Locate the cell with the specified text and output its (X, Y) center coordinate. 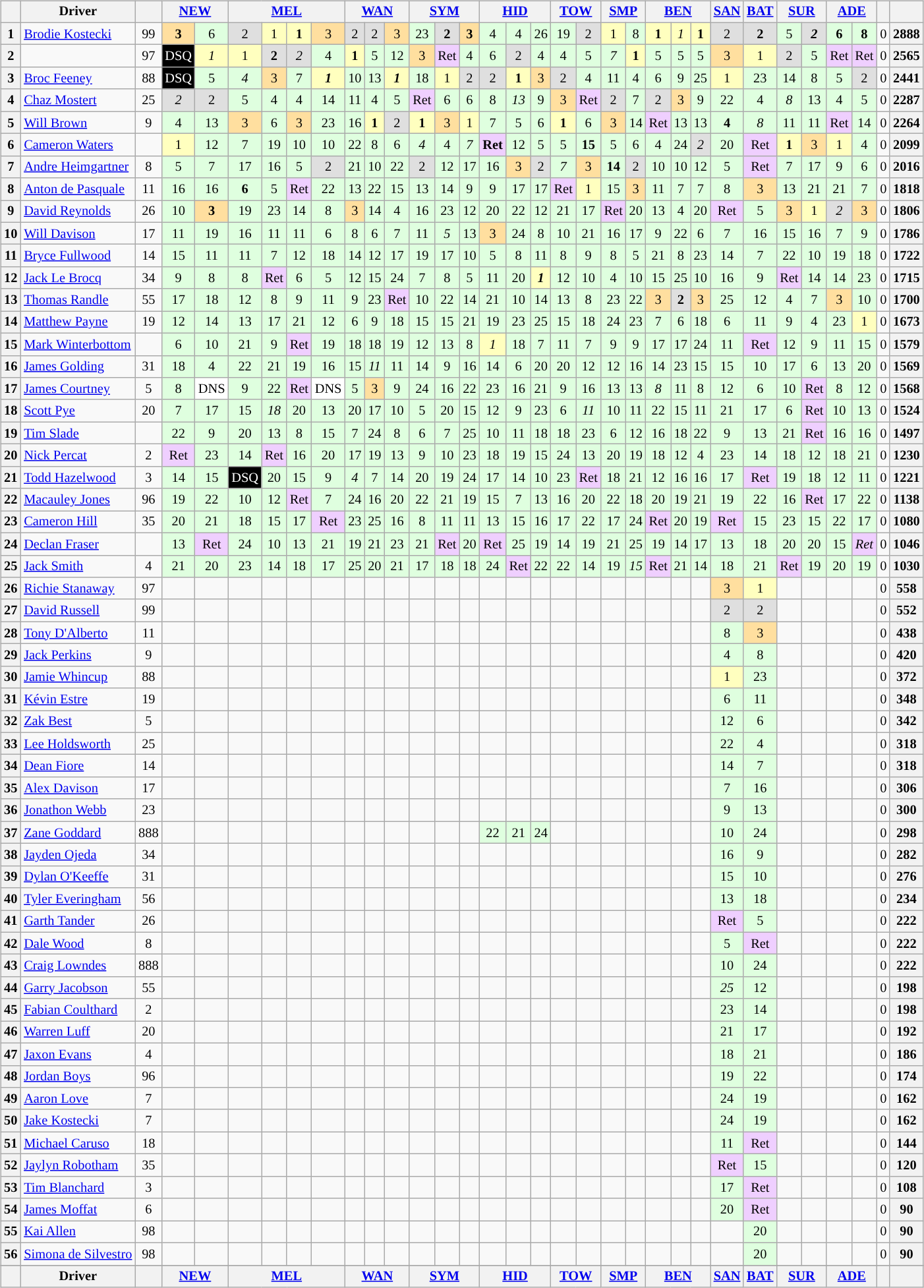
49 (11, 1099)
1030 (906, 566)
David Reynolds (78, 212)
306 (906, 788)
1786 (906, 233)
Jack Le Brocq (78, 278)
Will Davison (78, 233)
144 (906, 1143)
234 (906, 899)
Zane Goddard (78, 833)
348 (906, 699)
282 (906, 855)
James Moffat (78, 1210)
32 (11, 722)
David Russell (78, 610)
Bryce Fullwood (78, 256)
1524 (906, 411)
28 (11, 633)
33 (11, 744)
Cameron Waters (78, 145)
186 (906, 1054)
276 (906, 877)
Tyler Everingham (78, 899)
300 (906, 810)
37 (11, 833)
Aaron Love (78, 1099)
Cameron Hill (78, 522)
Scott Pye (78, 411)
Brodie Kostecki (78, 34)
1806 (906, 212)
40 (11, 899)
108 (906, 1187)
1221 (906, 477)
2888 (906, 34)
Fabian Coulthard (78, 1010)
Kévin Estre (78, 699)
Broc Feeney (78, 78)
53 (11, 1187)
Alex Davison (78, 788)
James Courtney (78, 389)
Dylan O'Keeffe (78, 877)
48 (11, 1076)
Chaz Mostert (78, 100)
Garth Tander (78, 922)
Jonathon Webb (78, 810)
372 (906, 677)
2565 (906, 56)
Jamie Whincup (78, 677)
50 (11, 1121)
420 (906, 655)
42 (11, 943)
1569 (906, 366)
54 (11, 1210)
2016 (906, 167)
Tony D'Alberto (78, 633)
38 (11, 855)
39 (11, 877)
Craig Lowndes (78, 966)
Dale Wood (78, 943)
Jayden Ojeda (78, 855)
1579 (906, 344)
James Golding (78, 366)
51 (11, 1143)
Jack Perkins (78, 655)
552 (906, 610)
Kai Allen (78, 1232)
36 (11, 810)
Thomas Randle (78, 300)
Todd Hazelwood (78, 477)
1673 (906, 322)
Jake Kostecki (78, 1121)
45 (11, 1010)
Jack Smith (78, 566)
Anton de Pasquale (78, 189)
1497 (906, 433)
Jaxon Evans (78, 1054)
Andre Heimgartner (78, 167)
Nick Percat (78, 455)
Zak Best (78, 722)
27 (11, 610)
Matthew Payne (78, 322)
Jaylyn Robotham (78, 1165)
Warren Luff (78, 1032)
Lee Holdsworth (78, 744)
1080 (906, 522)
41 (11, 922)
2099 (906, 145)
1715 (906, 278)
174 (906, 1076)
46 (11, 1032)
2441 (906, 78)
558 (906, 589)
Garry Jacobson (78, 988)
Mark Winterbottom (78, 344)
1138 (906, 500)
1700 (906, 300)
120 (906, 1165)
44 (11, 988)
298 (906, 833)
Will Brown (78, 123)
Richie Stanaway (78, 589)
43 (11, 966)
2287 (906, 100)
47 (11, 1054)
192 (906, 1032)
30 (11, 677)
Simona de Silvestro (78, 1254)
1046 (906, 544)
1230 (906, 455)
2264 (906, 123)
1818 (906, 189)
438 (906, 633)
Jordan Boys (78, 1076)
1568 (906, 389)
Declan Fraser (78, 544)
342 (906, 722)
52 (11, 1165)
Macauley Jones (78, 500)
Tim Blanchard (78, 1187)
Dean Fiore (78, 766)
29 (11, 655)
Michael Caruso (78, 1143)
Tim Slade (78, 433)
1722 (906, 256)
